Provide the [X, Y] coordinate of the cell's center where the given text is located.  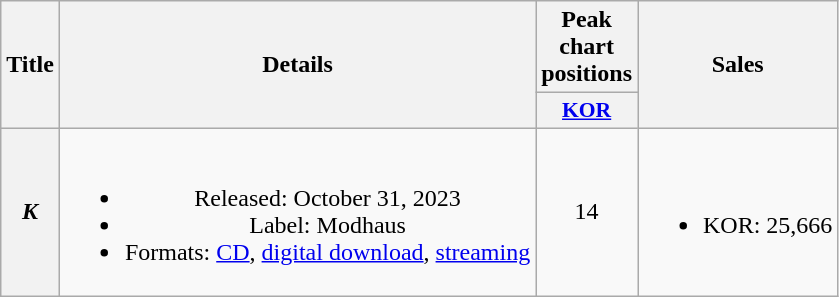
KOR: 25,666 [738, 212]
Sales [738, 65]
Title [30, 65]
14 [587, 212]
KOR [587, 111]
Peak chart positions [587, 47]
Details [297, 65]
Released: October 31, 2023Label: ModhausFormats: CD, digital download, streaming [297, 212]
K [30, 212]
